For the text-containing cell, return its midpoint in [x, y] coordinate format. 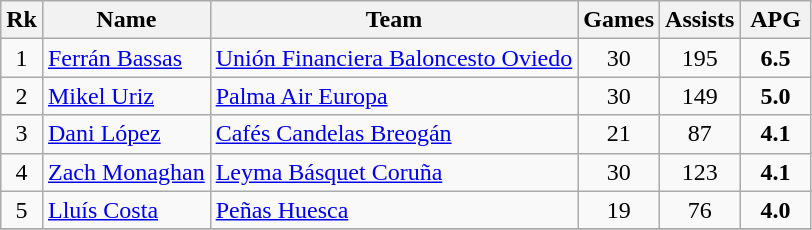
1 [22, 58]
Name [126, 20]
Rk [22, 20]
149 [700, 96]
4.0 [776, 210]
5.0 [776, 96]
19 [619, 210]
3 [22, 134]
Cafés Candelas Breogán [394, 134]
Mikel Uriz [126, 96]
21 [619, 134]
5 [22, 210]
87 [700, 134]
Games [619, 20]
Peñas Huesca [394, 210]
Assists [700, 20]
Palma Air Europa [394, 96]
APG [776, 20]
123 [700, 172]
4 [22, 172]
Zach Monaghan [126, 172]
195 [700, 58]
Ferrán Bassas [126, 58]
Unión Financiera Baloncesto Oviedo [394, 58]
Leyma Básquet Coruña [394, 172]
Team [394, 20]
6.5 [776, 58]
2 [22, 96]
Dani López [126, 134]
Lluís Costa [126, 210]
76 [700, 210]
